Find where the given text appears and provide that cell's center as (x, y) coordinate. 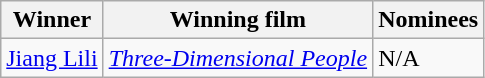
Three-Dimensional People (238, 58)
Winner (52, 20)
Nominees (428, 20)
N/A (428, 58)
Jiang Lili (52, 58)
Winning film (238, 20)
